Output the (X, Y) coordinate of the center of the cell containing the given text.  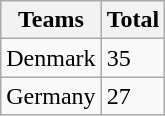
Denmark (51, 58)
Total (133, 20)
35 (133, 58)
Teams (51, 20)
Germany (51, 96)
27 (133, 96)
